From the cell containing the given text, extract its center point as (x, y) coordinate. 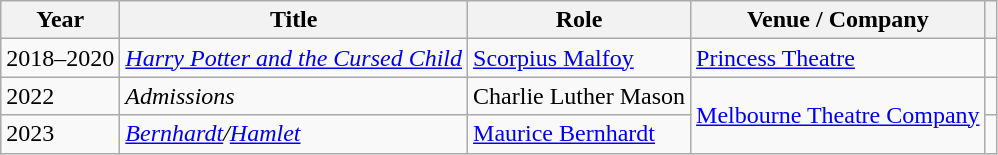
2018–2020 (60, 58)
Title (294, 20)
Princess Theatre (838, 58)
Admissions (294, 96)
Maurice Bernhardt (580, 134)
Scorpius Malfoy (580, 58)
Venue / Company (838, 20)
Harry Potter and the Cursed Child (294, 58)
Melbourne Theatre Company (838, 115)
Year (60, 20)
Role (580, 20)
2022 (60, 96)
Bernhardt/Hamlet (294, 134)
Charlie Luther Mason (580, 96)
2023 (60, 134)
